Determine the (x, y) coordinate at the center of the cell enclosing the given text.  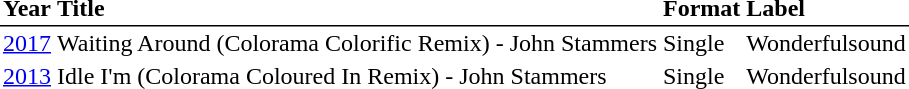
Waiting Around (Colorama Colorific Remix) - John Stammers (357, 43)
Single (702, 43)
Wonderfulsound (826, 43)
2017 (27, 43)
